Pinpoint the cell where the given text exists, returning its (x, y) midpoint coordinate. 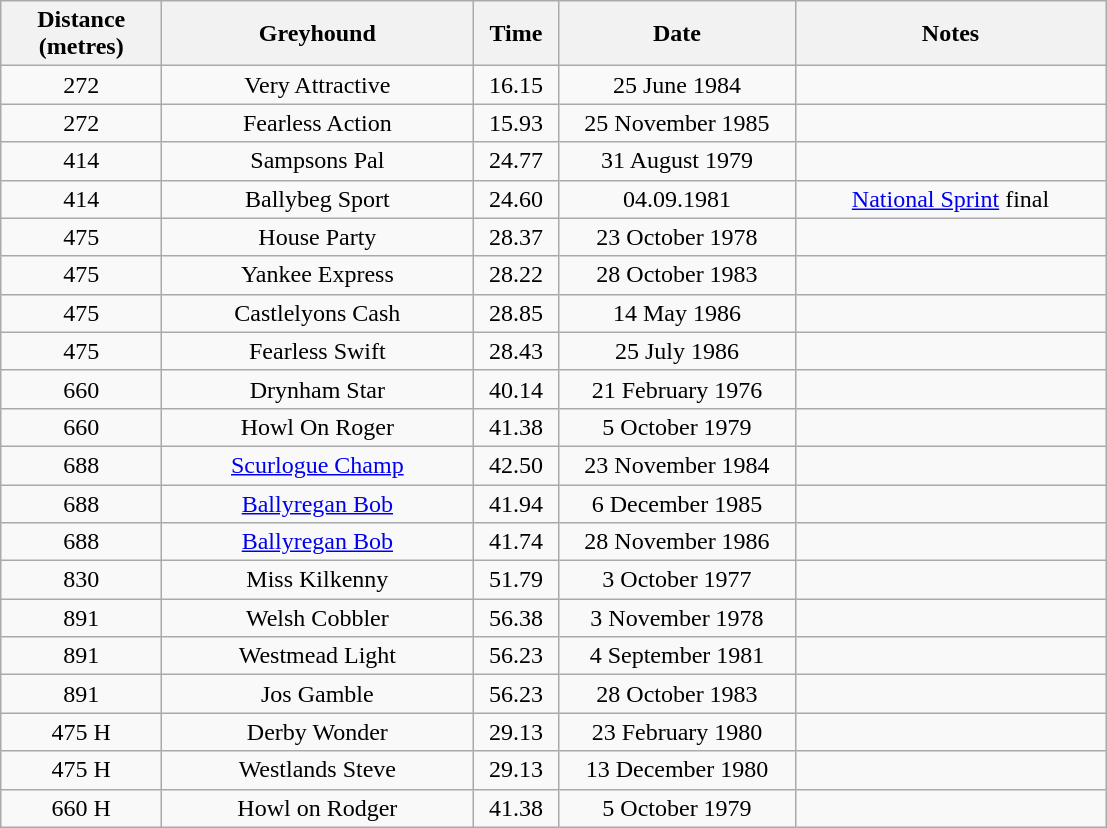
Time (516, 34)
25 June 1984 (677, 85)
Castlelyons Cash (318, 313)
3 October 1977 (677, 580)
Distance (metres) (82, 34)
Yankee Express (318, 275)
25 November 1985 (677, 123)
Sampsons Pal (318, 161)
21 February 1976 (677, 389)
National Sprint final (950, 199)
Fearless Swift (318, 351)
04.09.1981 (677, 199)
31 August 1979 (677, 161)
41.74 (516, 542)
28 November 1986 (677, 542)
16.15 (516, 85)
23 October 1978 (677, 237)
Scurlogue Champ (318, 465)
41.94 (516, 503)
Howl On Roger (318, 427)
Very Attractive (318, 85)
Welsh Cobbler (318, 618)
24.60 (516, 199)
Date (677, 34)
Greyhound (318, 34)
14 May 1986 (677, 313)
28.22 (516, 275)
23 November 1984 (677, 465)
Westmead Light (318, 656)
51.79 (516, 580)
3 November 1978 (677, 618)
28.85 (516, 313)
15.93 (516, 123)
660 H (82, 808)
6 December 1985 (677, 503)
42.50 (516, 465)
Jos Gamble (318, 694)
Fearless Action (318, 123)
40.14 (516, 389)
Ballybeg Sport (318, 199)
Miss Kilkenny (318, 580)
Derby Wonder (318, 732)
23 February 1980 (677, 732)
56.38 (516, 618)
Drynham Star (318, 389)
Notes (950, 34)
4 September 1981 (677, 656)
830 (82, 580)
25 July 1986 (677, 351)
24.77 (516, 161)
House Party (318, 237)
Howl on Rodger (318, 808)
28.43 (516, 351)
28.37 (516, 237)
Westlands Steve (318, 770)
13 December 1980 (677, 770)
